Locate the cell with the specified text and output its (x, y) center coordinate. 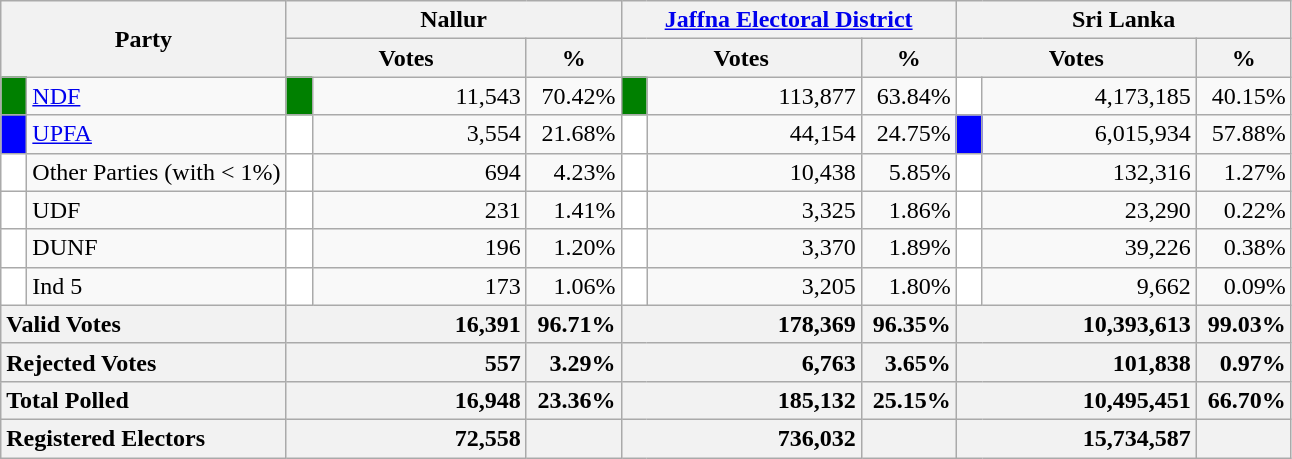
Nallur (454, 20)
16,391 (406, 324)
185,132 (741, 400)
3,325 (754, 210)
1.27% (1244, 172)
736,032 (741, 438)
178,369 (741, 324)
5.85% (908, 172)
Other Parties (with < 1%) (156, 172)
3.29% (574, 362)
70.42% (574, 96)
Sri Lanka (1124, 20)
1.20% (574, 248)
101,838 (1076, 362)
1.41% (574, 210)
23.36% (574, 400)
4,173,185 (1089, 96)
UPFA (156, 134)
557 (406, 362)
66.70% (1244, 400)
Registered Electors (144, 438)
1.86% (908, 210)
113,877 (754, 96)
99.03% (1244, 324)
196 (419, 248)
10,495,451 (1076, 400)
DUNF (156, 248)
40.15% (1244, 96)
96.35% (908, 324)
10,438 (754, 172)
132,316 (1089, 172)
4.23% (574, 172)
6,015,934 (1089, 134)
21.68% (574, 134)
39,226 (1089, 248)
11,543 (419, 96)
3,554 (419, 134)
3.65% (908, 362)
Party (144, 39)
9,662 (1089, 286)
3,370 (754, 248)
72,558 (406, 438)
6,763 (741, 362)
1.80% (908, 286)
173 (419, 286)
1.06% (574, 286)
0.97% (1244, 362)
24.75% (908, 134)
15,734,587 (1076, 438)
Valid Votes (144, 324)
10,393,613 (1076, 324)
3,205 (754, 286)
NDF (156, 96)
44,154 (754, 134)
Ind 5 (156, 286)
Jaffna Electoral District (788, 20)
63.84% (908, 96)
0.38% (1244, 248)
57.88% (1244, 134)
0.09% (1244, 286)
Rejected Votes (144, 362)
231 (419, 210)
25.15% (908, 400)
Total Polled (144, 400)
694 (419, 172)
23,290 (1089, 210)
UDF (156, 210)
16,948 (406, 400)
96.71% (574, 324)
1.89% (908, 248)
0.22% (1244, 210)
